For the text-containing cell, return its midpoint in (x, y) coordinate format. 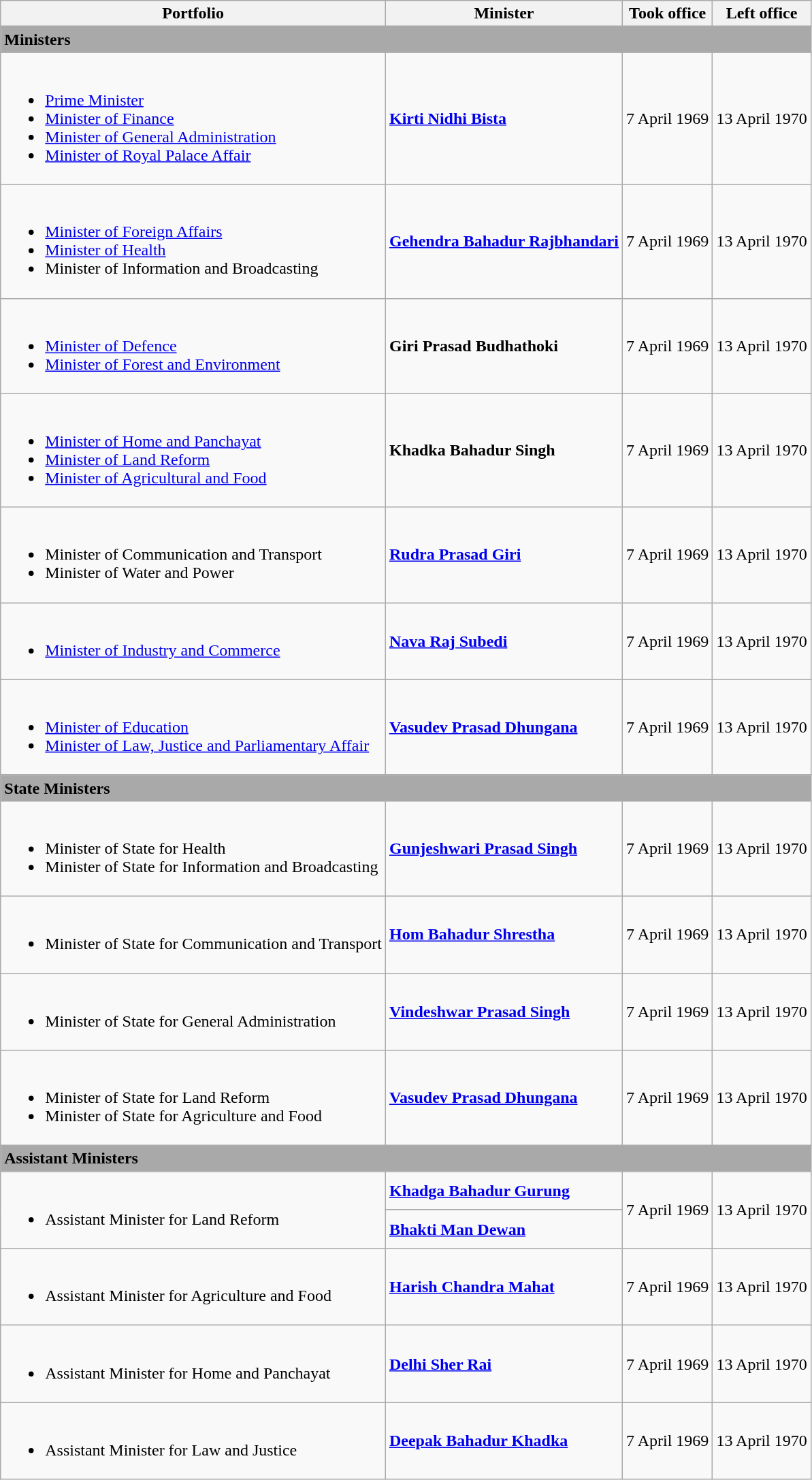
Assistant Minister for Home and Panchayat (193, 1364)
Vindeshwar Prasad Singh (504, 1012)
Deepak Bahadur Khadka (504, 1441)
Gehendra Bahadur Rajbhandari (504, 241)
Kirti Nidhi Bista (504, 118)
Minister (504, 14)
Harish Chandra Mahat (504, 1287)
Ministers (406, 39)
Minister of EducationMinister of Law, Justice and Parliamentary Affair (193, 727)
Minister of State for Communication and Transport (193, 934)
Minister of Foreign AffairsMinister of HealthMinister of Information and Broadcasting (193, 241)
Prime MinisterMinister of FinanceMinister of General AdministrationMinister of Royal Palace Affair (193, 118)
Nava Raj Subedi (504, 641)
Giri Prasad Budhathoki (504, 346)
Hom Bahadur Shrestha (504, 934)
Assistant Ministers (406, 1159)
State Ministers (406, 788)
Bhakti Man Dewan (504, 1229)
Minister of State for Land ReformMinister of State for Agriculture and Food (193, 1098)
Minister of State for HealthMinister of State for Information and Broadcasting (193, 848)
Delhi Sher Rai (504, 1364)
Assistant Minister for Land Reform (193, 1210)
Gunjeshwari Prasad Singh (504, 848)
Left office (762, 14)
Rudra Prasad Giri (504, 555)
Khadga Bahadur Gurung (504, 1191)
Minister of DefenceMinister of Forest and Environment (193, 346)
Minister of Home and PanchayatMinister of Land ReformMinister of Agricultural and Food (193, 451)
Minister of State for General Administration (193, 1012)
Khadka Bahadur Singh (504, 451)
Minister of Communication and TransportMinister of Water and Power (193, 555)
Assistant Minister for Law and Justice (193, 1441)
Portfolio (193, 14)
Minister of Industry and Commerce (193, 641)
Assistant Minister for Agriculture and Food (193, 1287)
Took office (667, 14)
